Determine the (X, Y) coordinate at the center of the cell enclosing the given text.  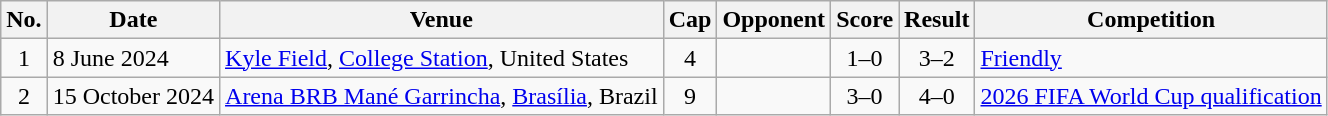
Result (937, 20)
1 (24, 58)
Venue (442, 20)
Arena BRB Mané Garrincha, Brasília, Brazil (442, 96)
1–0 (865, 58)
3–2 (937, 58)
2 (24, 96)
2026 FIFA World Cup qualification (1151, 96)
Cap (690, 20)
3–0 (865, 96)
Score (865, 20)
Date (133, 20)
Opponent (774, 20)
Kyle Field, College Station, United States (442, 58)
9 (690, 96)
Competition (1151, 20)
15 October 2024 (133, 96)
No. (24, 20)
8 June 2024 (133, 58)
Friendly (1151, 58)
4 (690, 58)
4–0 (937, 96)
